Identify which cell holds the provided text, then report its [X, Y] central coordinate. 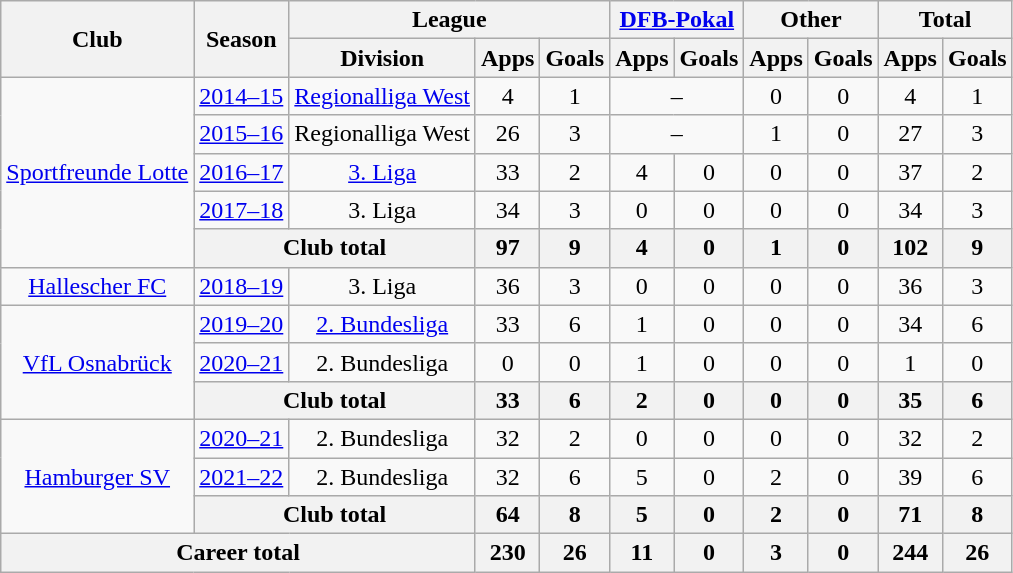
11 [642, 553]
Total [945, 20]
Career total [238, 553]
2019–20 [242, 324]
Club [98, 39]
244 [910, 553]
2018–19 [242, 286]
230 [507, 553]
2017–18 [242, 210]
League [450, 20]
71 [910, 515]
VfL Osnabrück [98, 362]
27 [910, 134]
97 [507, 248]
Season [242, 39]
Division [382, 58]
37 [910, 172]
Hamburger SV [98, 476]
DFB-Pokal [677, 20]
2015–16 [242, 134]
Hallescher FC [98, 286]
2021–22 [242, 477]
102 [910, 248]
2016–17 [242, 172]
Sportfreunde Lotte [98, 172]
39 [910, 477]
2014–15 [242, 96]
35 [910, 400]
Other [811, 20]
64 [507, 515]
